Pinpoint the cell where the given text exists, returning its (x, y) midpoint coordinate. 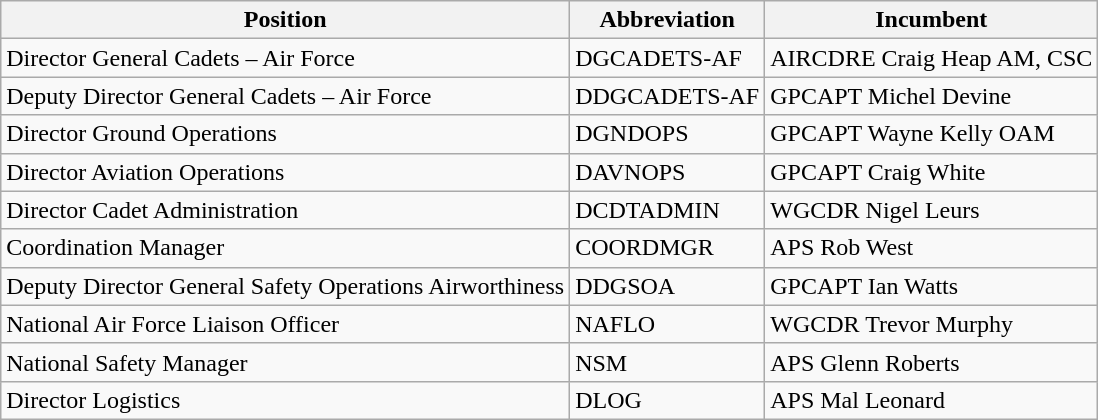
DGCADETS-AF (668, 58)
APS Mal Leonard (932, 400)
GPCAPT Michel Devine (932, 96)
Director Ground Operations (286, 134)
DAVNOPS (668, 172)
GPCAPT Ian Watts (932, 286)
Coordination Manager (286, 248)
Deputy Director General Safety Operations Airworthiness (286, 286)
Abbreviation (668, 20)
GPCAPT Wayne Kelly OAM (932, 134)
Director General Cadets – Air Force (286, 58)
DLOG (668, 400)
Position (286, 20)
Director Aviation Operations (286, 172)
Deputy Director General Cadets – Air Force (286, 96)
Director Logistics (286, 400)
APS Rob West (932, 248)
DDGSOA (668, 286)
GPCAPT Craig White (932, 172)
DGNDOPS (668, 134)
AIRCDRE Craig Heap AM, CSC (932, 58)
Incumbent (932, 20)
COORDMGR (668, 248)
Director Cadet Administration (286, 210)
NSM (668, 362)
DCDTADMIN (668, 210)
National Safety Manager (286, 362)
APS Glenn Roberts (932, 362)
DDGCADETS-AF (668, 96)
NAFLO (668, 324)
WGCDR Trevor Murphy (932, 324)
WGCDR Nigel Leurs (932, 210)
National Air Force Liaison Officer (286, 324)
